Determine the (X, Y) coordinate at the center of the cell enclosing the given text.  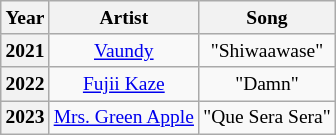
2022 (25, 84)
2023 (25, 118)
Vaundy (124, 50)
"Shiwaawase" (268, 50)
Song (268, 18)
Year (25, 18)
"Damn" (268, 84)
Mrs. Green Apple (124, 118)
2021 (25, 50)
Fujii Kaze (124, 84)
Artist (124, 18)
"Que Sera Sera" (268, 118)
